Provide the (x, y) coordinate of the cell's center where the given text is located.  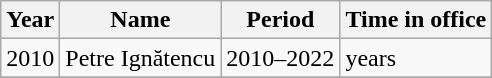
Time in office (416, 20)
2010 (30, 58)
2010–2022 (280, 58)
Petre Ignătencu (140, 58)
years (416, 58)
Period (280, 20)
Name (140, 20)
Year (30, 20)
